Identify which cell holds the provided text, then report its [X, Y] central coordinate. 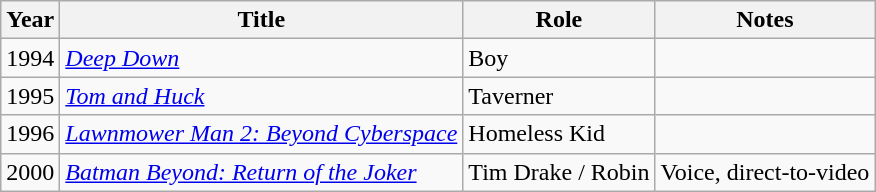
Boy [559, 58]
Title [262, 20]
Homeless Kid [559, 134]
Taverner [559, 96]
Voice, direct-to-video [765, 172]
1994 [30, 58]
Role [559, 20]
Notes [765, 20]
1995 [30, 96]
Year [30, 20]
Tom and Huck [262, 96]
2000 [30, 172]
Tim Drake / Robin [559, 172]
Batman Beyond: Return of the Joker [262, 172]
Deep Down [262, 58]
Lawnmower Man 2: Beyond Cyberspace [262, 134]
1996 [30, 134]
